Return [X, Y] of the center of cell containing provided text 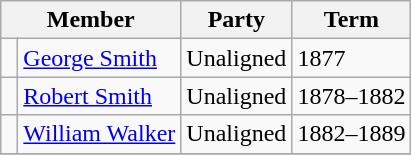
George Smith [100, 58]
Robert Smith [100, 96]
1877 [352, 58]
1882–1889 [352, 134]
Term [352, 20]
William Walker [100, 134]
1878–1882 [352, 96]
Member [91, 20]
Party [236, 20]
